Extract the [x, y] coordinate from the center of the cell holding the provided text.  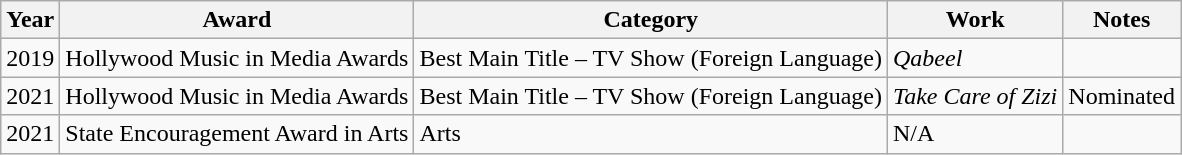
Award [237, 20]
Nominated [1122, 96]
Take Care of Zizi [974, 96]
Qabeel [974, 58]
State Encouragement Award in Arts [237, 134]
Category [651, 20]
2019 [30, 58]
Work [974, 20]
Year [30, 20]
N/A [974, 134]
Arts [651, 134]
Notes [1122, 20]
